Find where the given text appears and provide that cell's center as (X, Y) coordinate. 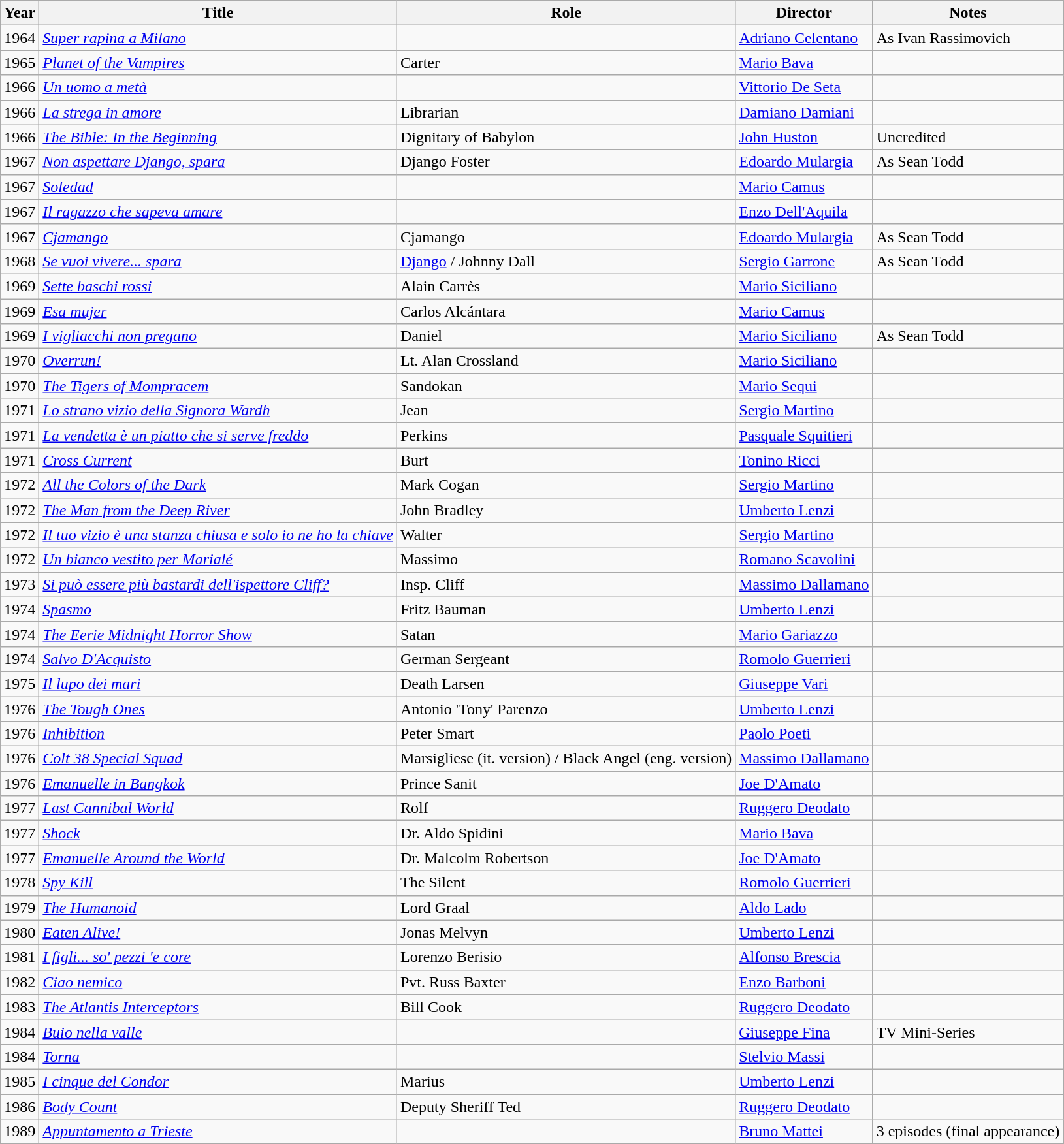
Sette baschi rossi (218, 286)
Director (804, 13)
Jean (566, 411)
Notes (968, 13)
1980 (20, 932)
As Ivan Rassimovich (968, 38)
The Tigers of Mompracem (218, 386)
Paolo Poeti (804, 734)
The Tough Ones (218, 708)
Adriano Celentano (804, 38)
Pasquale Squitieri (804, 436)
Alain Carrès (566, 286)
Deputy Sheriff Ted (566, 1107)
Si può essere più bastardi dell'ispettore Cliff? (218, 584)
Cross Current (218, 460)
1965 (20, 63)
La vendetta è un piatto che si serve freddo (218, 436)
Peter Smart (566, 734)
Torna (218, 1057)
Death Larsen (566, 684)
Django Foster (566, 162)
1989 (20, 1132)
Tonino Ricci (804, 460)
John Bradley (566, 510)
1986 (20, 1107)
La strega in amore (218, 112)
Overrun! (218, 361)
Perkins (566, 436)
Esa mujer (218, 311)
Vittorio De Seta (804, 87)
Marius (566, 1081)
Role (566, 13)
Rolf (566, 808)
Spasmo (218, 609)
I figli... so' pezzi 'e core (218, 957)
Walter (566, 535)
The Humanoid (218, 908)
Alfonso Brescia (804, 957)
Mario Gariazzo (804, 634)
The Eerie Midnight Horror Show (218, 634)
The Atlantis Interceptors (218, 1007)
1981 (20, 957)
Giuseppe Fina (804, 1032)
Il lupo dei mari (218, 684)
Salvo D'Acquisto (218, 659)
Enzo Dell'Aquila (804, 212)
1964 (20, 38)
Damiano Damiani (804, 112)
Mario Sequi (804, 386)
Aldo Lado (804, 908)
Lorenzo Berisio (566, 957)
Massimo (566, 560)
Colt 38 Special Squad (218, 759)
Giuseppe Vari (804, 684)
Uncredited (968, 137)
Un uomo a metà (218, 87)
Daniel (566, 336)
1982 (20, 982)
Se vuoi vivere... spara (218, 261)
1979 (20, 908)
1975 (20, 684)
1978 (20, 883)
Bruno Mattei (804, 1132)
All the Colors of the Dark (218, 485)
Il ragazzo che sapeva amare (218, 212)
Il tuo vizio è una stanza chiusa e solo io ne ho la chiave (218, 535)
Buio nella valle (218, 1032)
Year (20, 13)
1973 (20, 584)
Romano Scavolini (804, 560)
Non aspettare Django, spara (218, 162)
The Man from the Deep River (218, 510)
Bill Cook (566, 1007)
1985 (20, 1081)
Stelvio Massi (804, 1057)
Dr. Aldo Spidini (566, 833)
Dignitary of Babylon (566, 137)
Fritz Bauman (566, 609)
Pvt. Russ Baxter (566, 982)
Last Cannibal World (218, 808)
Super rapina a Milano (218, 38)
Burt (566, 460)
John Huston (804, 137)
Mark Cogan (566, 485)
Prince Sanit (566, 784)
The Bible: In the Beginning (218, 137)
1968 (20, 261)
Lt. Alan Crossland (566, 361)
Enzo Barboni (804, 982)
Lo strano vizio della Signora Wardh (218, 411)
Marsigliese (it. version) / Black Angel (eng. version) (566, 759)
Body Count (218, 1107)
Appuntamento a Trieste (218, 1132)
I vigliacchi non pregano (218, 336)
Django / Johnny Dall (566, 261)
Ciao nemico (218, 982)
Shock (218, 833)
Jonas Melvyn (566, 932)
Insp. Cliff (566, 584)
Un bianco vestito per Marialé (218, 560)
Sandokan (566, 386)
Planet of the Vampires (218, 63)
I cinque del Condor (218, 1081)
3 episodes (final appearance) (968, 1132)
Eaten Alive! (218, 932)
Emanuelle Around the World (218, 858)
German Sergeant (566, 659)
Carlos Alcántara (566, 311)
Antonio 'Tony' Parenzo (566, 708)
Sergio Garrone (804, 261)
1983 (20, 1007)
Librarian (566, 112)
Carter (566, 63)
Spy Kill (218, 883)
Inhibition (218, 734)
The Silent (566, 883)
Emanuelle in Bangkok (218, 784)
Title (218, 13)
TV Mini-Series (968, 1032)
Satan (566, 634)
Dr. Malcolm Robertson (566, 858)
Soledad (218, 187)
Lord Graal (566, 908)
